Search for the cell housing the specified text and yield its (X, Y) center coordinate. 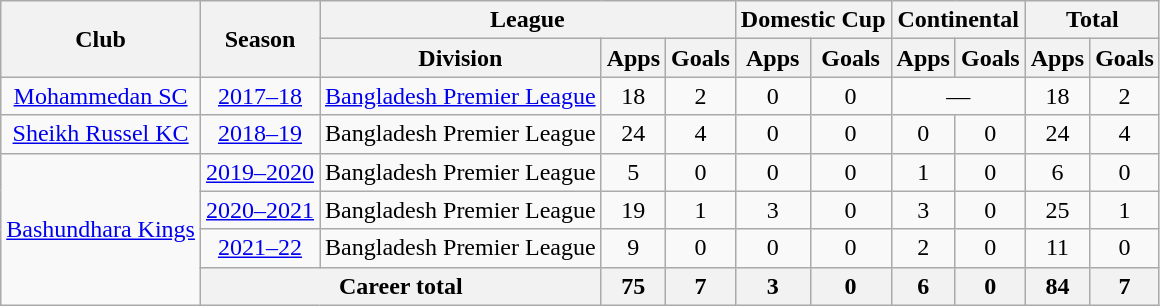
2017–18 (260, 96)
Bashundhara Kings (101, 229)
Sheikh Russel KC (101, 134)
2018–19 (260, 134)
Continental (958, 20)
League (528, 20)
25 (1057, 210)
— (958, 96)
11 (1057, 248)
Club (101, 39)
19 (633, 210)
Total (1092, 20)
75 (633, 286)
84 (1057, 286)
2019–2020 (260, 172)
Mohammedan SC (101, 96)
5 (633, 172)
Division (461, 58)
Career total (400, 286)
9 (633, 248)
Domestic Cup (813, 20)
2020–2021 (260, 210)
2021–22 (260, 248)
Season (260, 39)
